Identify which cell holds the provided text, then report its [X, Y] central coordinate. 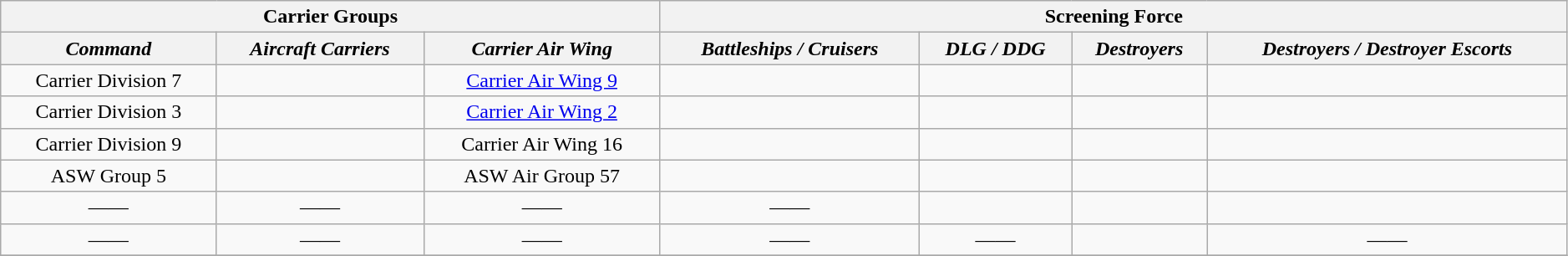
ASW Group 5 [109, 176]
Carrier Division 3 [109, 112]
Carrier Air Wing 2 [541, 112]
Carrier Groups [331, 17]
Carrier Division 7 [109, 80]
DLG / DDG [995, 49]
Command [109, 49]
Aircraft Carriers [320, 49]
Destroyers [1139, 49]
Carrier Air Wing 9 [541, 80]
Carrier Division 9 [109, 144]
Carrier Air Wing [541, 49]
Battleships / Cruisers [789, 49]
ASW Air Group 57 [541, 176]
Carrier Air Wing 16 [541, 144]
Screening Force [1114, 17]
Destroyers / Destroyer Escorts [1388, 49]
